Identify which cell holds the provided text, then report its (X, Y) central coordinate. 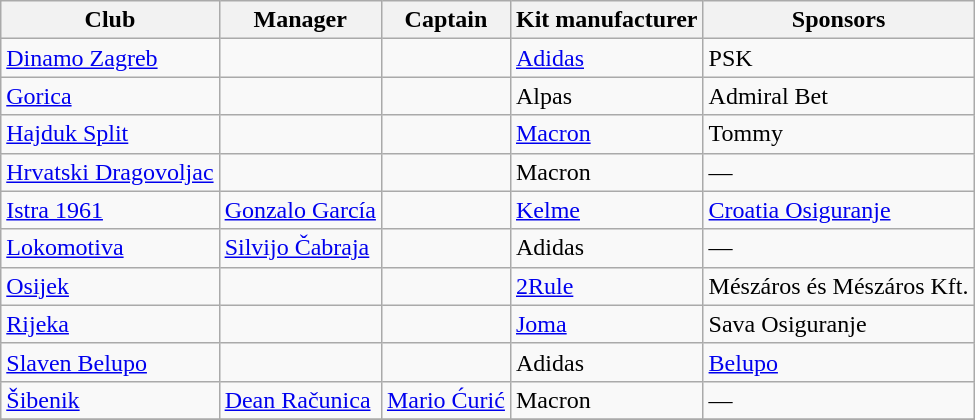
Slaven Belupo (110, 362)
Gonzalo García (300, 210)
Belupo (838, 362)
Kelme (606, 210)
Mario Ćurić (446, 400)
Manager (300, 20)
2Rule (606, 286)
Istra 1961 (110, 210)
Mészáros és Mészáros Kft. (838, 286)
Alpas (606, 96)
Sponsors (838, 20)
Silvijo Čabraja (300, 248)
Rijeka (110, 324)
Gorica (110, 96)
Lokomotiva (110, 248)
Dinamo Zagreb (110, 58)
Sava Osiguranje (838, 324)
Kit manufacturer (606, 20)
Dean Računica (300, 400)
Hrvatski Dragovoljac (110, 172)
PSK (838, 58)
Osijek (110, 286)
Joma (606, 324)
Šibenik (110, 400)
Club (110, 20)
Croatia Osiguranje (838, 210)
Admiral Bet (838, 96)
Hajduk Split (110, 134)
Tommy (838, 134)
Captain (446, 20)
